Detect which cell encompasses the target text, then output its (x, y) center coordinate. 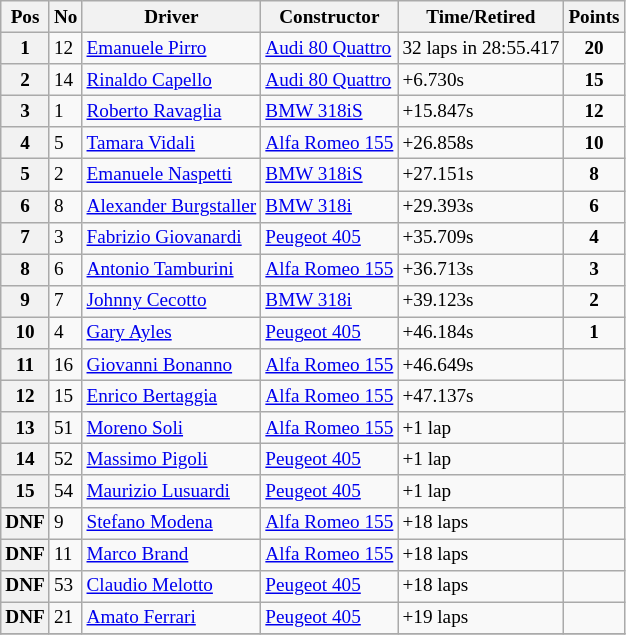
+6.730s (481, 80)
Claudio Melotto (172, 586)
20 (594, 48)
+26.858s (481, 143)
Alexander Burgstaller (172, 206)
Maurizio Lusuardi (172, 491)
Time/Retired (481, 17)
51 (66, 428)
13 (26, 428)
Giovanni Bonanno (172, 365)
+36.713s (481, 270)
+47.137s (481, 396)
Points (594, 17)
32 laps in 28:55.417 (481, 48)
Moreno Soli (172, 428)
+46.649s (481, 365)
52 (66, 460)
+46.184s (481, 333)
Stefano Modena (172, 523)
+29.393s (481, 206)
Emanuele Pirro (172, 48)
Rinaldo Capello (172, 80)
No (66, 17)
+35.709s (481, 238)
54 (66, 491)
+19 laps (481, 618)
+39.123s (481, 301)
Antonio Tamburini (172, 270)
Amato Ferrari (172, 618)
Roberto Ravaglia (172, 111)
16 (66, 365)
53 (66, 586)
Tamara Vidali (172, 143)
Marco Brand (172, 554)
Massimo Pigoli (172, 460)
21 (66, 618)
Johnny Cecotto (172, 301)
Gary Ayles (172, 333)
Emanuele Naspetti (172, 175)
Driver (172, 17)
Constructor (330, 17)
Pos (26, 17)
+15.847s (481, 111)
Enrico Bertaggia (172, 396)
+27.151s (481, 175)
Fabrizio Giovanardi (172, 238)
